Search for the cell housing the specified text and yield its (x, y) center coordinate. 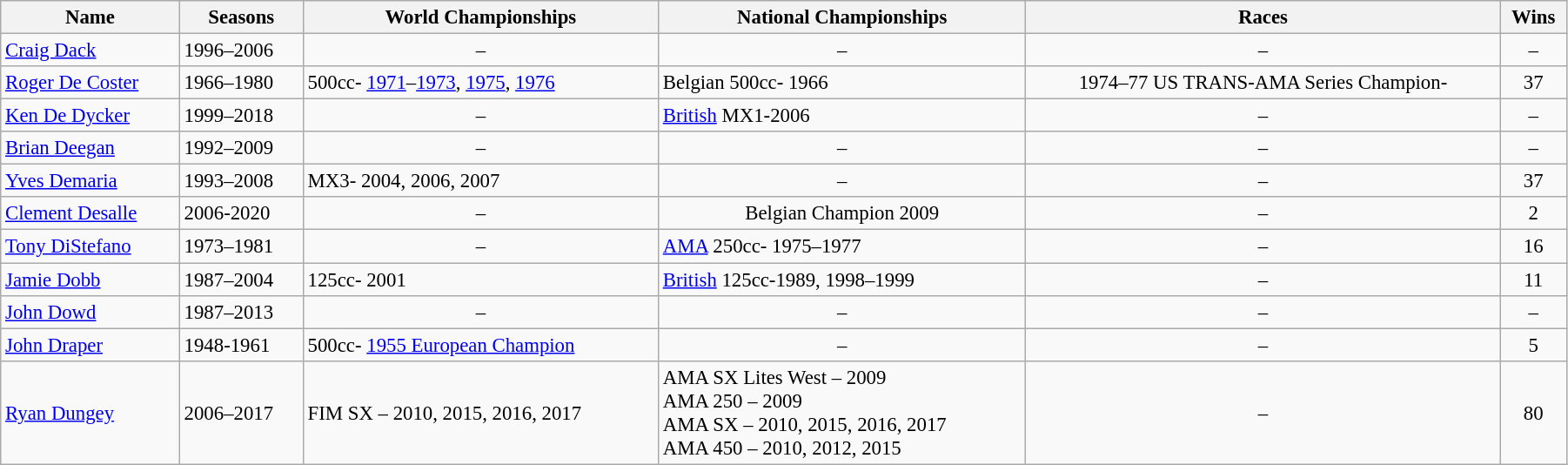
125cc- 2001 (480, 280)
National Championships (841, 17)
1948-1961 (241, 345)
FIM SX – 2010, 2015, 2016, 2017 (480, 413)
Races (1263, 17)
AMA SX Lites West – 2009AMA 250 – 2009AMA SX – 2010, 2015, 2016, 2017AMA 450 – 2010, 2012, 2015 (841, 413)
500cc- 1955 European Champion (480, 345)
1973–1981 (241, 246)
Roger De Coster (90, 83)
Brian Deegan (90, 148)
Craig Dack (90, 51)
MX3- 2004, 2006, 2007 (480, 181)
Jamie Dobb (90, 280)
John Draper (90, 345)
Ryan Dungey (90, 413)
500cc- 1971–1973, 1975, 1976 (480, 83)
Clement Desalle (90, 213)
1974–77 US TRANS-AMA Series Champion- (1263, 83)
2006-2020 (241, 213)
1996–2006 (241, 51)
1993–2008 (241, 181)
11 (1533, 280)
1992–2009 (241, 148)
Belgian 500cc- 1966 (841, 83)
World Championships (480, 17)
John Dowd (90, 312)
British MX1-2006 (841, 116)
AMA 250cc- 1975–1977 (841, 246)
1987–2013 (241, 312)
Ken De Dycker (90, 116)
5 (1533, 345)
Wins (1533, 17)
Tony DiStefano (90, 246)
1966–1980 (241, 83)
Yves Demaria (90, 181)
2 (1533, 213)
80 (1533, 413)
Seasons (241, 17)
1999–2018 (241, 116)
Belgian Champion 2009 (841, 213)
16 (1533, 246)
Name (90, 17)
1987–2004 (241, 280)
British 125cc-1989, 1998–1999 (841, 280)
2006–2017 (241, 413)
